Search for the cell housing the specified text and yield its (x, y) center coordinate. 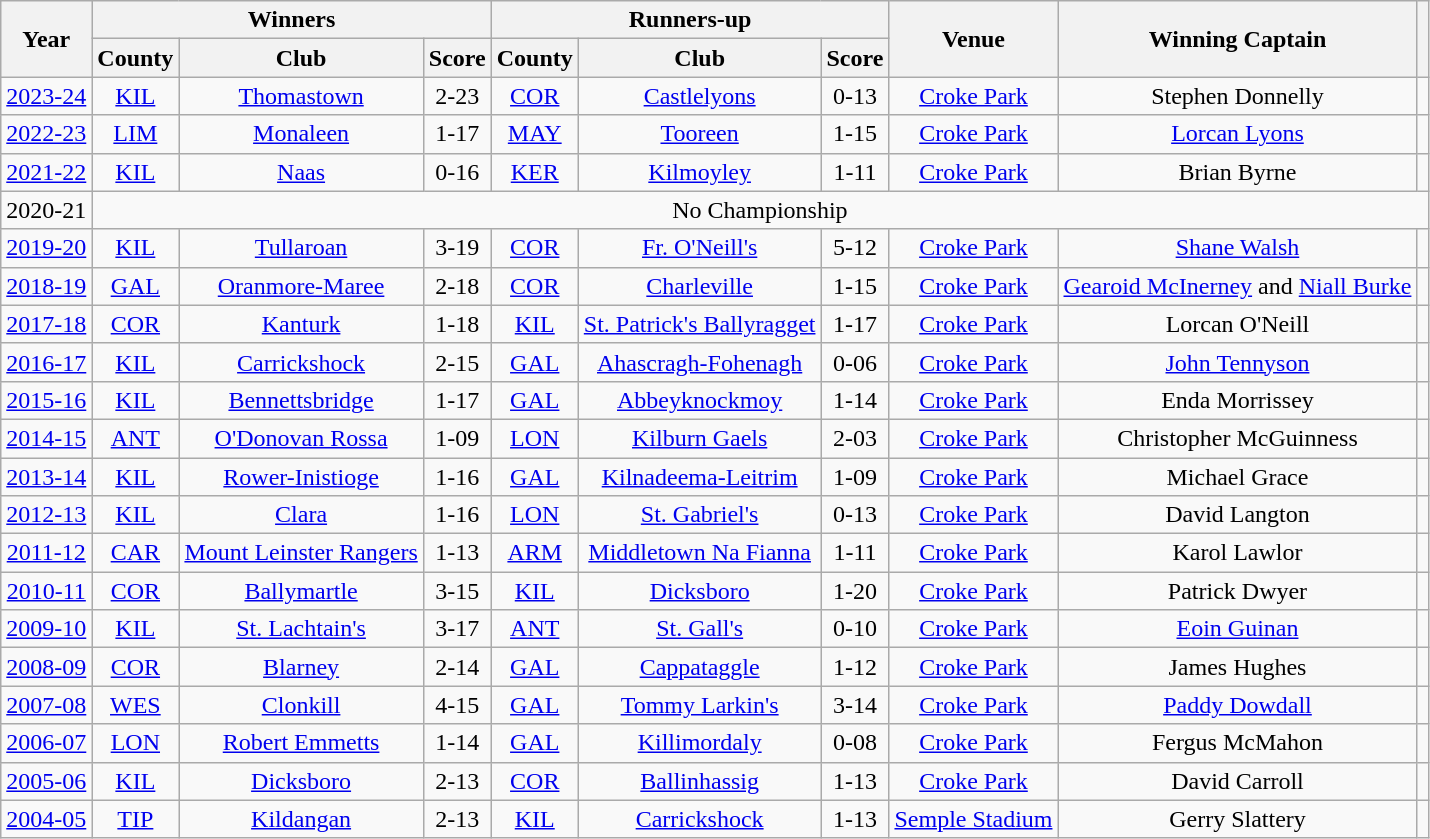
Thomastown (301, 96)
2016-17 (46, 362)
2015-16 (46, 400)
Middletown Na Fianna (700, 553)
Fergus McMahon (1238, 743)
2-14 (457, 667)
Clara (301, 515)
2010-11 (46, 591)
David Carroll (1238, 781)
Kilnadeema-Leitrim (700, 477)
KER (534, 172)
Abbeyknockmoy (700, 400)
3-15 (457, 591)
Oranmore-Maree (301, 286)
2014-15 (46, 438)
Robert Emmetts (301, 743)
Kilmoyley (700, 172)
3-14 (855, 705)
Blarney (301, 667)
Tullaroan (301, 248)
Enda Morrissey (1238, 400)
2012-13 (46, 515)
Christopher McGuinness (1238, 438)
LIM (136, 134)
Ballinhassig (700, 781)
Castlelyons (700, 96)
ARM (534, 553)
Fr. O'Neill's (700, 248)
Ahascragh-Fohenagh (700, 362)
0-06 (855, 362)
Tommy Larkin's (700, 705)
St. Gabriel's (700, 515)
Winning Captain (1238, 39)
Year (46, 39)
St. Lachtain's (301, 629)
St. Gall's (700, 629)
Venue (974, 39)
O'Donovan Rossa (301, 438)
3-19 (457, 248)
WES (136, 705)
2022-23 (46, 134)
4-15 (457, 705)
David Langton (1238, 515)
James Hughes (1238, 667)
2004-05 (46, 819)
Kildangan (301, 819)
Ballymartle (301, 591)
2-03 (855, 438)
Clonkill (301, 705)
CAR (136, 553)
2023-24 (46, 96)
John Tennyson (1238, 362)
2011-12 (46, 553)
Killimordaly (700, 743)
1-12 (855, 667)
Michael Grace (1238, 477)
0-08 (855, 743)
Kanturk (301, 324)
Runners-up (690, 20)
2006-07 (46, 743)
2009-10 (46, 629)
2-18 (457, 286)
2008-09 (46, 667)
Brian Byrne (1238, 172)
Patrick Dwyer (1238, 591)
Rower-Inistioge (301, 477)
Mount Leinster Rangers (301, 553)
Kilburn Gaels (700, 438)
1-18 (457, 324)
Stephen Donnelly (1238, 96)
0-16 (457, 172)
2013-14 (46, 477)
2-15 (457, 362)
Monaleen (301, 134)
2007-08 (46, 705)
3-17 (457, 629)
2021-22 (46, 172)
Charleville (700, 286)
Gerry Slattery (1238, 819)
Karol Lawlor (1238, 553)
2020-21 (46, 210)
Lorcan Lyons (1238, 134)
Winners (292, 20)
Naas (301, 172)
Lorcan O'Neill (1238, 324)
Gearoid McInerney and Niall Burke (1238, 286)
Tooreen (700, 134)
2017-18 (46, 324)
No Championship (760, 210)
Cappataggle (700, 667)
Eoin Guinan (1238, 629)
0-10 (855, 629)
2005-06 (46, 781)
2-23 (457, 96)
Paddy Dowdall (1238, 705)
2018-19 (46, 286)
Shane Walsh (1238, 248)
TIP (136, 819)
MAY (534, 134)
Bennettsbridge (301, 400)
2019-20 (46, 248)
5-12 (855, 248)
Semple Stadium (974, 819)
1-20 (855, 591)
St. Patrick's Ballyragget (700, 324)
